Pinpoint the cell where the given text exists, returning its [X, Y] midpoint coordinate. 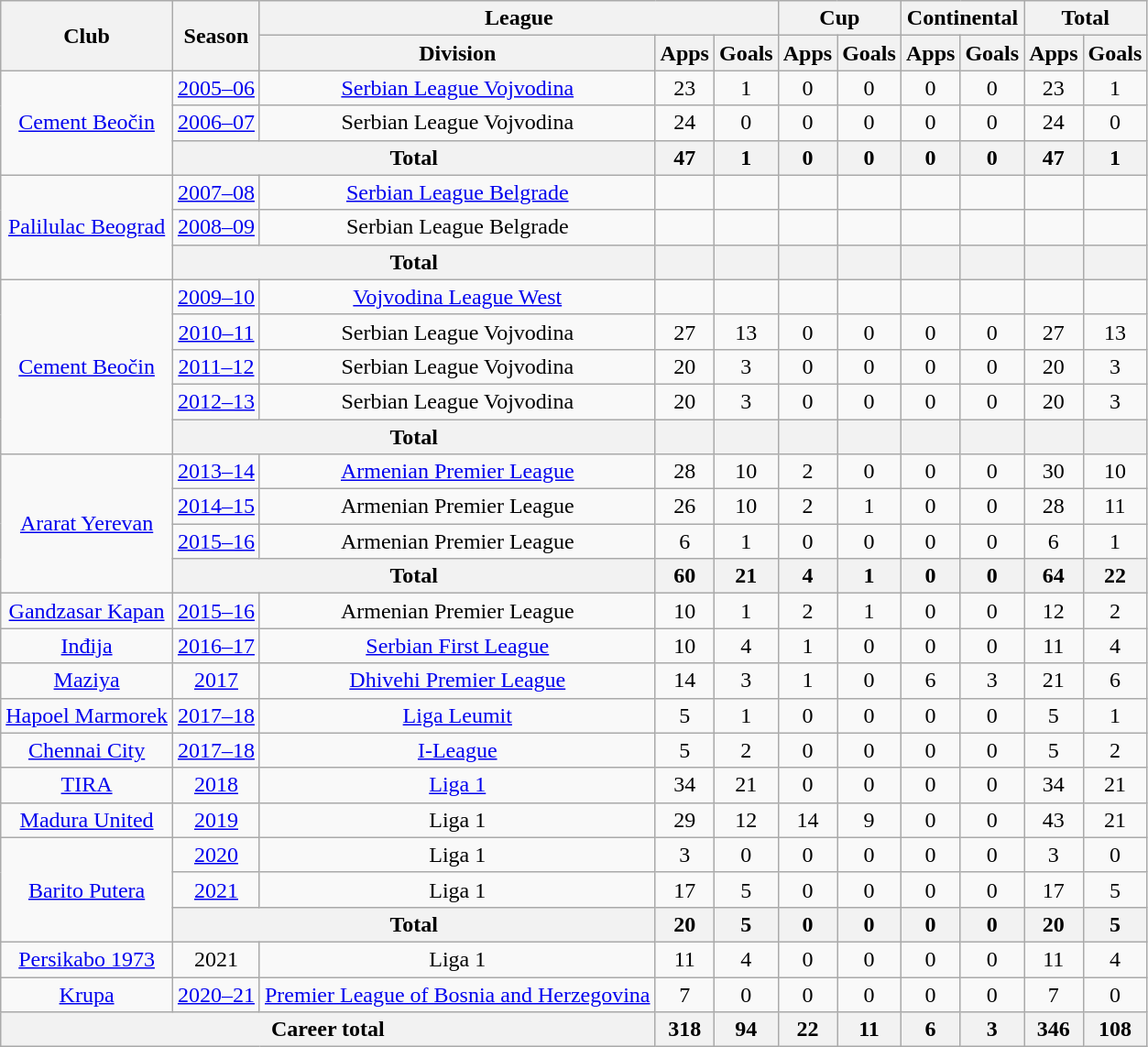
9 [869, 820]
Palilulac Beograd [87, 227]
2007–08 [216, 192]
2018 [216, 785]
Krupa [87, 994]
Division [457, 53]
Chennai City [87, 750]
60 [684, 576]
64 [1054, 576]
30 [1054, 472]
Maziya [87, 681]
346 [1054, 1030]
2016–17 [216, 646]
Liga Leumit [457, 715]
Madura United [87, 820]
Serbian First League [457, 646]
2011–12 [216, 366]
Dhivehi Premier League [457, 681]
Barito Putera [87, 889]
2010–11 [216, 332]
2017 [216, 681]
2020 [216, 855]
Gandzasar Kapan [87, 611]
318 [684, 1030]
I-League [457, 750]
Premier League of Bosnia and Herzegovina [457, 994]
Persikabo 1973 [87, 959]
Cup [839, 18]
Season [216, 36]
2020–21 [216, 994]
Club [87, 36]
26 [684, 507]
2006–07 [216, 123]
Ararat Yerevan [87, 524]
2008–09 [216, 227]
2009–10 [216, 297]
29 [684, 820]
94 [746, 1030]
2013–14 [216, 472]
Inđija [87, 646]
2019 [216, 820]
108 [1115, 1030]
Continental [962, 18]
Vojvodina League West [457, 297]
Career total [328, 1030]
League [519, 18]
2012–13 [216, 401]
Hapoel Marmorek [87, 715]
TIRA [87, 785]
2005–06 [216, 88]
2014–15 [216, 507]
43 [1054, 820]
